Pinpoint the cell where the given text exists, returning its (x, y) midpoint coordinate. 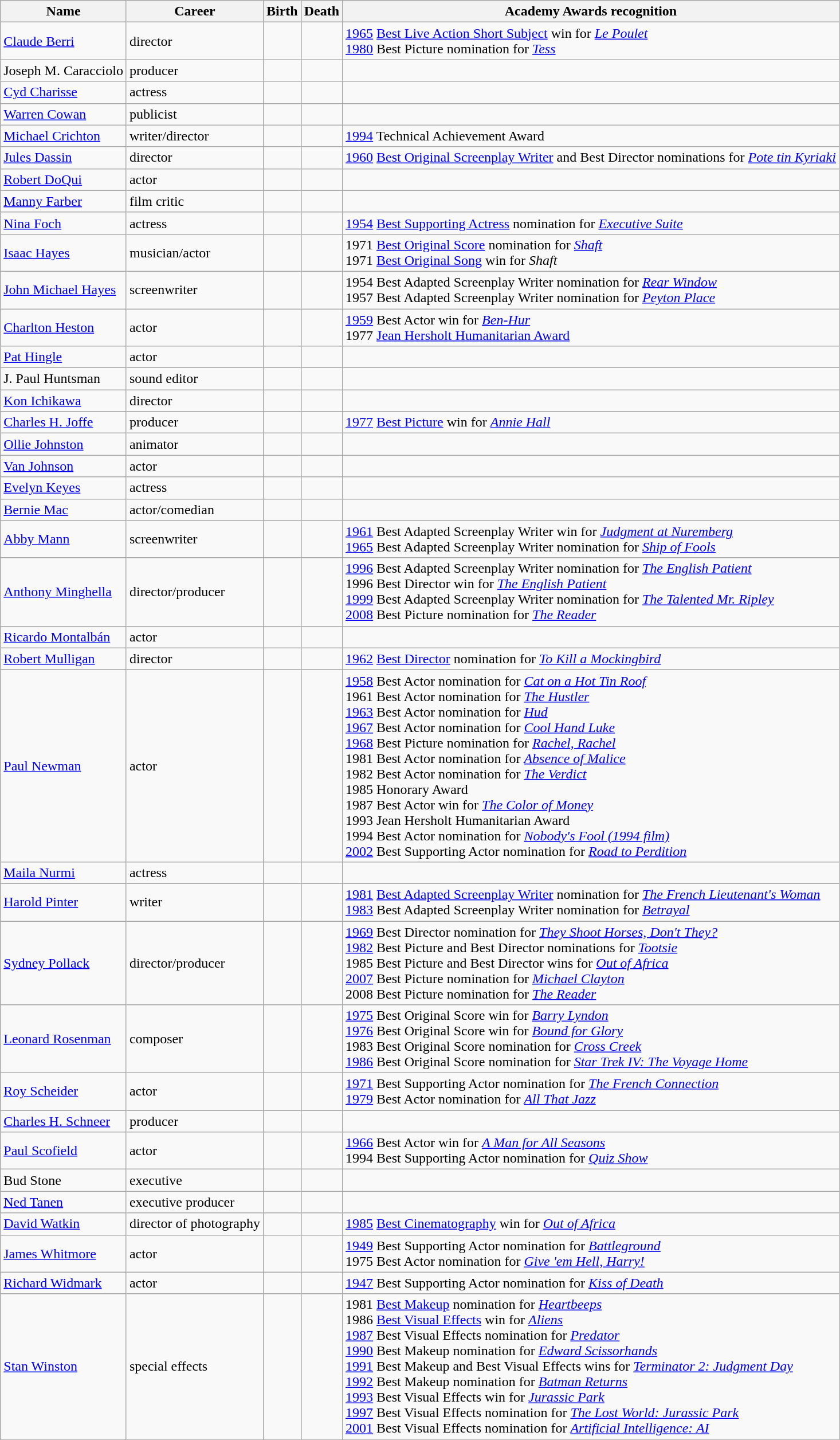
Roy Scheider (64, 1091)
Cyd Charisse (64, 92)
sound editor (195, 379)
Birth (282, 11)
Warren Cowan (64, 114)
1949 Best Supporting Actor nomination for Battleground1975 Best Actor nomination for Give 'em Hell, Harry! (591, 1253)
Paul Newman (64, 766)
Manny Farber (64, 201)
Kon Ichikawa (64, 401)
animator (195, 444)
Death (321, 11)
Charles H. Schneer (64, 1121)
Evelyn Keyes (64, 488)
1971 Best Supporting Actor nomination for The French Connection1979 Best Actor nomination for All That Jazz (591, 1091)
1961 Best Adapted Screenplay Writer win for Judgment at Nuremberg1965 Best Adapted Screenplay Writer nomination for Ship of Fools (591, 539)
1962 Best Director nomination for To Kill a Mockingbird (591, 659)
Charlton Heston (64, 327)
David Watkin (64, 1224)
James Whitmore (64, 1253)
1959 Best Actor win for Ben-Hur1977 Jean Hersholt Humanitarian Award (591, 327)
Isaac Hayes (64, 252)
director of photography (195, 1224)
musician/actor (195, 252)
special effects (195, 1367)
Robert DoQui (64, 179)
1981 Best Adapted Screenplay Writer nomination for The French Lieutenant's Woman1983 Best Adapted Screenplay Writer nomination for Betrayal (591, 902)
Stan Winston (64, 1367)
Career (195, 11)
Richard Widmark (64, 1283)
Abby Mann (64, 539)
1971 Best Original Score nomination for Shaft1971 Best Original Song win for Shaft (591, 252)
1966 Best Actor win for A Man for All Seasons1994 Best Supporting Actor nomination for Quiz Show (591, 1151)
1954 Best Supporting Actress nomination for Executive Suite (591, 223)
Name (64, 11)
Van Johnson (64, 466)
1960 Best Original Screenplay Writer and Best Director nominations for Pote tin Kyriaki (591, 158)
film critic (195, 201)
Bud Stone (64, 1180)
Anthony Minghella (64, 592)
Charles H. Joffe (64, 422)
1947 Best Supporting Actor nomination for Kiss of Death (591, 1283)
Academy Awards recognition (591, 11)
Ricardo Montalbán (64, 637)
Ollie Johnston (64, 444)
Nina Foch (64, 223)
publicist (195, 114)
John Michael Hayes (64, 290)
Joseph M. Caracciolo (64, 71)
Harold Pinter (64, 902)
Sydney Pollack (64, 962)
Maila Nurmi (64, 872)
executive (195, 1180)
1954 Best Adapted Screenplay Writer nomination for Rear Window1957 Best Adapted Screenplay Writer nomination for Peyton Place (591, 290)
1965 Best Live Action Short Subject win for Le Poulet1980 Best Picture nomination for Tess (591, 41)
executive producer (195, 1202)
1977 Best Picture win for Annie Hall (591, 422)
composer (195, 1039)
1985 Best Cinematography win for Out of Africa (591, 1224)
J. Paul Huntsman (64, 379)
Bernie Mac (64, 510)
Paul Scofield (64, 1151)
Ned Tanen (64, 1202)
writer (195, 902)
1994 Technical Achievement Award (591, 136)
actor/comedian (195, 510)
writer/director (195, 136)
Leonard Rosenman (64, 1039)
Michael Crichton (64, 136)
Jules Dassin (64, 158)
Claude Berri (64, 41)
Pat Hingle (64, 357)
Robert Mulligan (64, 659)
